Scan for the cell matching the given text and deliver its [x, y] coordinate at center. 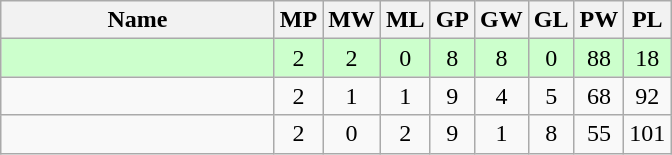
18 [648, 58]
101 [648, 134]
PL [648, 20]
PW [599, 20]
MW [352, 20]
92 [648, 96]
5 [551, 96]
4 [502, 96]
ML [405, 20]
MP [298, 20]
68 [599, 96]
GP [452, 20]
55 [599, 134]
Name [138, 20]
GL [551, 20]
88 [599, 58]
GW [502, 20]
